Locate the cell with the specified text and output its [x, y] center coordinate. 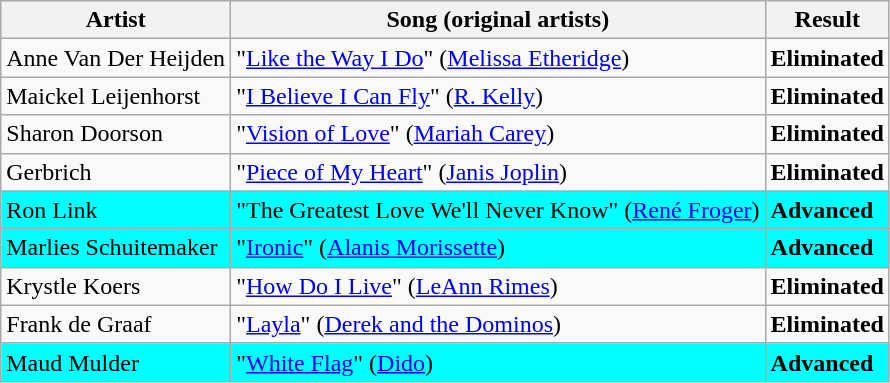
Maickel Leijenhorst [116, 96]
"Vision of Love" (Mariah Carey) [498, 134]
Song (original artists) [498, 20]
Gerbrich [116, 172]
"Like the Way I Do" (Melissa Etheridge) [498, 58]
"How Do I Live" (LeAnn Rimes) [498, 286]
Maud Mulder [116, 362]
Anne Van Der Heijden [116, 58]
Frank de Graaf [116, 324]
"Layla" (Derek and the Dominos) [498, 324]
Result [827, 20]
Sharon Doorson [116, 134]
"White Flag" (Dido) [498, 362]
"The Greatest Love We'll Never Know" (René Froger) [498, 210]
"Piece of My Heart" (Janis Joplin) [498, 172]
Krystle Koers [116, 286]
"I Believe I Can Fly" (R. Kelly) [498, 96]
"Ironic" (Alanis Morissette) [498, 248]
Marlies Schuitemaker [116, 248]
Artist [116, 20]
Ron Link [116, 210]
